Provide the (x, y) coordinate of the cell's center where the given text is located.  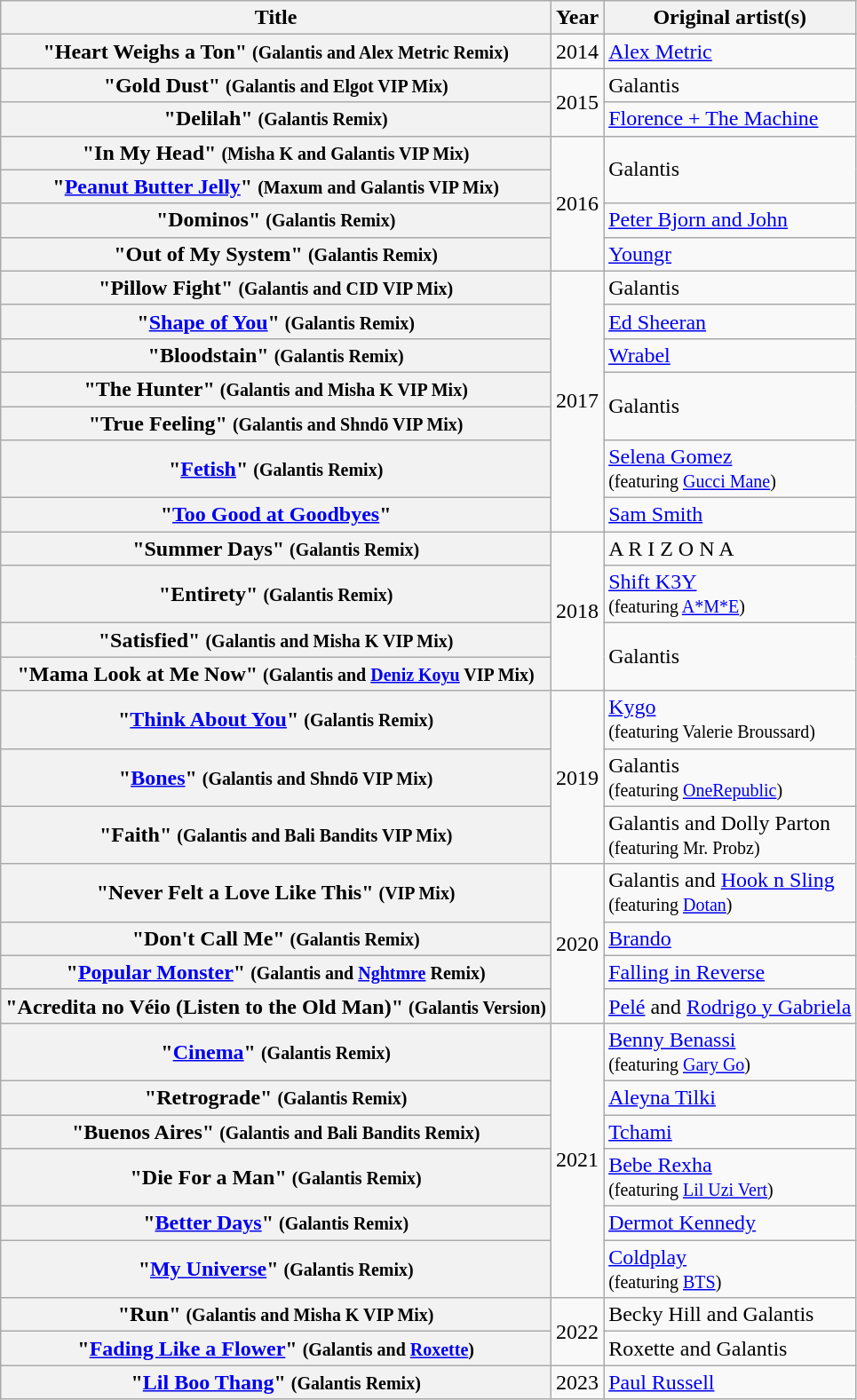
"True Feeling" (Galantis and Shndō VIP Mix) (276, 423)
"Shape of You" (Galantis Remix) (276, 321)
Original artist(s) (730, 18)
Alex Metric (730, 51)
"Peanut Butter Jelly" (Maxum and Galantis VIP Mix) (276, 186)
Title (276, 18)
2021 (577, 1159)
Pelé and Rodrigo y Gabriela (730, 1006)
Selena Gomez (featuring Gucci Mane) (730, 469)
"Never Felt a Love Like This" (VIP Mix) (276, 893)
2016 (577, 203)
2023 (577, 1382)
Galantis and Hook n Sling (featuring Dotan) (730, 893)
Falling in Reverse (730, 972)
2022 (577, 1332)
"Bloodstain" (Galantis Remix) (276, 355)
Tchami (730, 1132)
Year (577, 18)
Bebe Rexha (featuring Lil Uzi Vert) (730, 1177)
Ed Sheeran (730, 321)
"Die For a Man" (Galantis Remix) (276, 1177)
Benny Benassi (featuring Gary Go) (730, 1051)
"Acredita no Véio (Listen to the Old Man)" (Galantis Version) (276, 1006)
Aleyna Tilki (730, 1097)
Paul Russell (730, 1382)
"Buenos Aires" (Galantis and Bali Bandits Remix) (276, 1132)
Peter Bjorn and John (730, 220)
"Think About You" (Galantis Remix) (276, 719)
"Fading Like a Flower" (Galantis and Roxette) (276, 1349)
Youngr (730, 254)
"Gold Dust" (Galantis and Elgot VIP Mix) (276, 85)
"Lil Boo Thang" (Galantis Remix) (276, 1382)
Brando (730, 938)
"Popular Monster" (Galantis and Nghtmre Remix) (276, 972)
"Retrograde" (Galantis Remix) (276, 1097)
Shift K3Y (featuring A*M*E) (730, 595)
Kygo (featuring Valerie Broussard) (730, 719)
"My Universe" (Galantis Remix) (276, 1269)
"Delilah" (Galantis Remix) (276, 119)
2015 (577, 102)
A R I Z O N A (730, 549)
Galantis (featuring OneRepublic) (730, 778)
"The Hunter" (Galantis and Misha K VIP Mix) (276, 389)
Sam Smith (730, 515)
Coldplay (featuring BTS) (730, 1269)
"Mama Look at Me Now" (Galantis and Deniz Koyu VIP Mix) (276, 674)
2017 (577, 401)
2019 (577, 778)
Florence + The Machine (730, 119)
"Pillow Fight" (Galantis and CID VIP Mix) (276, 288)
"Summer Days" (Galantis Remix) (276, 549)
"Entirety" (Galantis Remix) (276, 595)
Becky Hill and Galantis (730, 1315)
"Don't Call Me" (Galantis Remix) (276, 938)
2018 (577, 611)
"Too Good at Goodbyes" (276, 515)
"Bones" (Galantis and Shndō VIP Mix) (276, 778)
"Faith" (Galantis and Bali Bandits VIP Mix) (276, 834)
"Run" (Galantis and Misha K VIP Mix) (276, 1315)
"In My Head" (Misha K and Galantis VIP Mix) (276, 153)
Wrabel (730, 355)
"Out of My System" (Galantis Remix) (276, 254)
"Fetish" (Galantis Remix) (276, 469)
"Cinema" (Galantis Remix) (276, 1051)
Galantis and Dolly Parton (featuring Mr. Probz) (730, 834)
2014 (577, 51)
"Dominos" (Galantis Remix) (276, 220)
Roxette and Galantis (730, 1349)
"Better Days" (Galantis Remix) (276, 1223)
Dermot Kennedy (730, 1223)
2020 (577, 943)
"Satisfied" (Galantis and Misha K VIP Mix) (276, 640)
"Heart Weighs a Ton" (Galantis and Alex Metric Remix) (276, 51)
